Find where the given text appears and provide that cell's center as (x, y) coordinate. 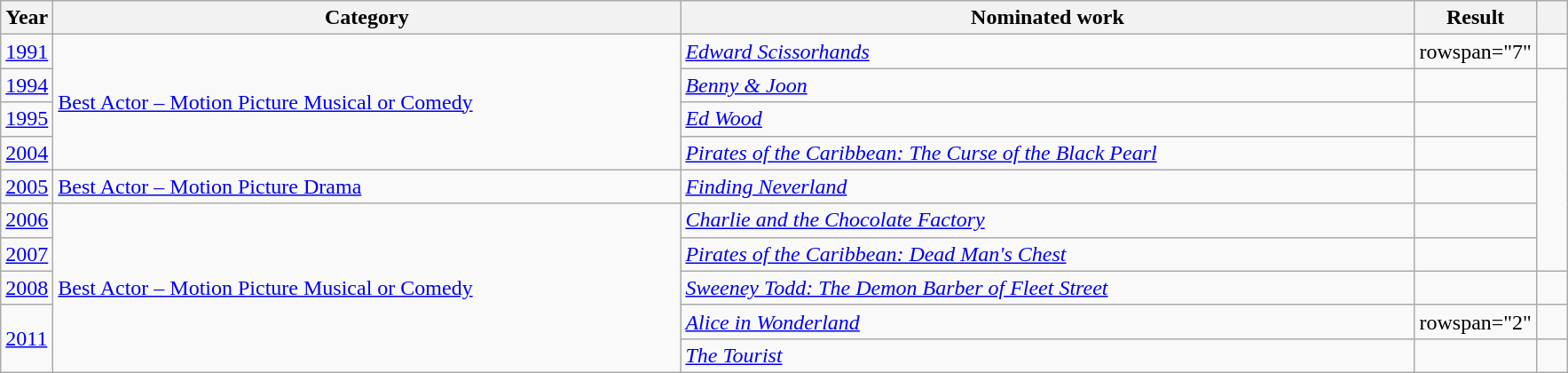
Nominated work (1047, 18)
Finding Neverland (1047, 186)
2004 (27, 153)
1995 (27, 119)
1991 (27, 52)
Result (1476, 18)
Edward Scissorhands (1047, 52)
Benny & Joon (1047, 85)
2006 (27, 220)
rowspan="2" (1476, 321)
2008 (27, 288)
Pirates of the Caribbean: The Curse of the Black Pearl (1047, 153)
rowspan="7" (1476, 52)
2005 (27, 186)
Ed Wood (1047, 119)
Alice in Wonderland (1047, 321)
Sweeney Todd: The Demon Barber of Fleet Street (1047, 288)
1994 (27, 85)
2007 (27, 254)
The Tourist (1047, 355)
Category (367, 18)
Year (27, 18)
2011 (27, 338)
Pirates of the Caribbean: Dead Man's Chest (1047, 254)
Best Actor – Motion Picture Drama (367, 186)
Charlie and the Chocolate Factory (1047, 220)
